Return (X, Y) of the center of cell containing provided text 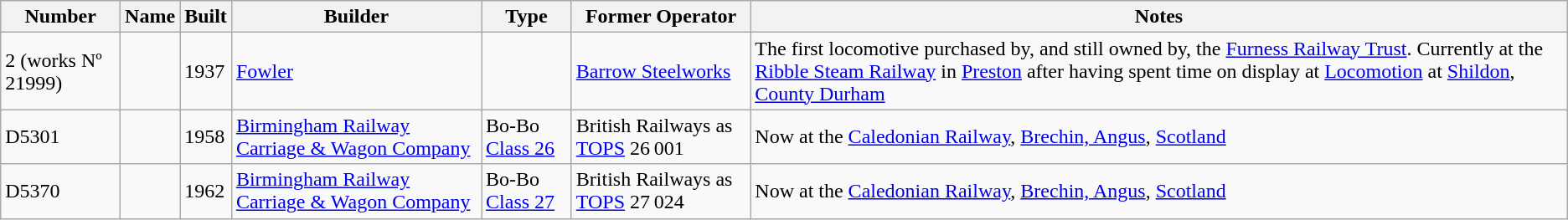
D5370 (60, 191)
Barrow Steelworks (661, 71)
Name (151, 17)
Builder (356, 17)
British Railways as TOPS 26 001 (661, 137)
2 (works Nº 21999) (60, 71)
Number (60, 17)
1958 (206, 137)
Fowler (356, 71)
Built (206, 17)
Former Operator (661, 17)
Notes (1159, 17)
D5301 (60, 137)
British Railways as TOPS 27 024 (661, 191)
1962 (206, 191)
Bo-Bo Class 26 (527, 137)
Bo-Bo Class 27 (527, 191)
1937 (206, 71)
Type (527, 17)
